Detect which cell encompasses the target text, then output its [X, Y] center coordinate. 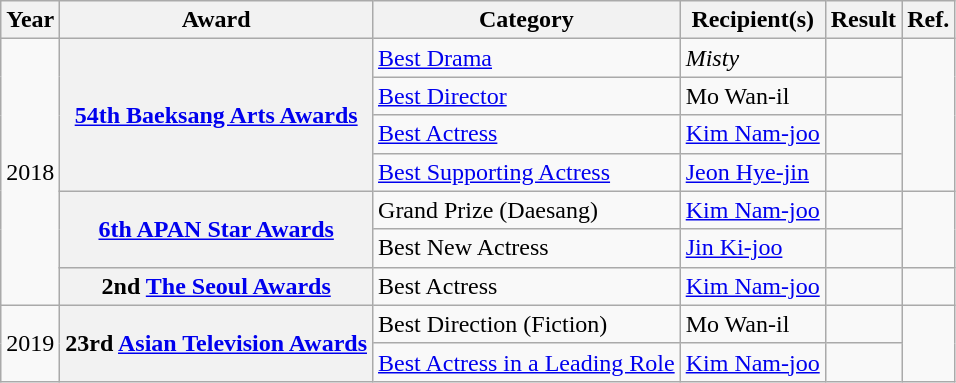
Grand Prize (Daesang) [527, 210]
Best Director [527, 96]
Jin Ki-joo [752, 248]
54th Baeksang Arts Awards [216, 115]
Year [30, 20]
Best Direction (Fiction) [527, 324]
Best Supporting Actress [527, 172]
23rd Asian Television Awards [216, 343]
6th APAN Star Awards [216, 229]
Award [216, 20]
Category [527, 20]
2019 [30, 343]
Ref. [928, 20]
Best Actress in a Leading Role [527, 362]
Best Drama [527, 58]
Best New Actress [527, 248]
Jeon Hye-jin [752, 172]
2nd The Seoul Awards [216, 286]
2018 [30, 172]
Recipient(s) [752, 20]
Misty [752, 58]
Result [863, 20]
